Output the [X, Y] coordinate of the center of the cell containing the given text.  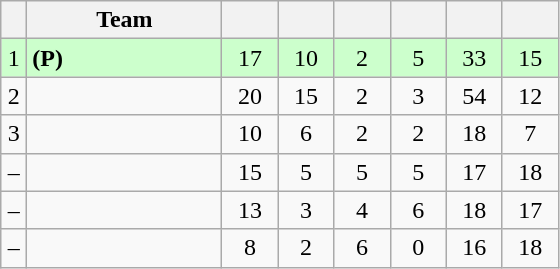
0 [418, 248]
1 [14, 58]
54 [474, 96]
8 [250, 248]
20 [250, 96]
33 [474, 58]
Team [124, 20]
13 [250, 210]
4 [362, 210]
7 [530, 134]
12 [530, 96]
(P) [124, 58]
16 [474, 248]
